From the cell containing the given text, extract its center point as (X, Y) coordinate. 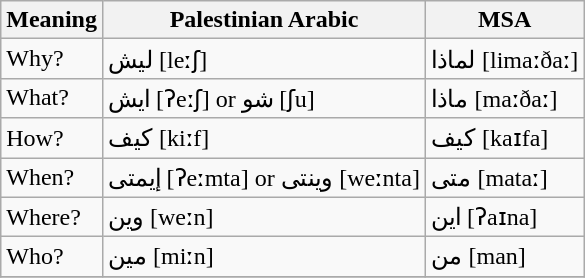
How? (52, 138)
ليش [leːʃ] (264, 59)
What? (52, 98)
كيف [kiːf] (264, 138)
إيمتى [ʔeːmta] or وينتى [weːnta] (264, 178)
Meaning (52, 20)
متى [mataː] (504, 178)
Why? (52, 59)
مين [miːn] (264, 257)
لماذا [limaːðaː] (504, 59)
من [man] (504, 257)
وين [weːn] (264, 217)
Palestinian Arabic (264, 20)
كيف [kaɪfa] (504, 138)
ماذا [maːðaː] (504, 98)
Where? (52, 217)
اين [ʔaɪna] (504, 217)
ايش [ʔeːʃ] or شو [ʃu] (264, 98)
When? (52, 178)
Who? (52, 257)
MSA (504, 20)
